Determine the [x, y] coordinate at the center of the cell enclosing the given text.  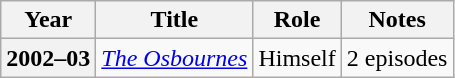
The Osbournes [174, 58]
2002–03 [48, 58]
Title [174, 20]
2 episodes [397, 58]
Role [297, 20]
Himself [297, 58]
Year [48, 20]
Notes [397, 20]
